For the text-containing cell, return its midpoint in [X, Y] coordinate format. 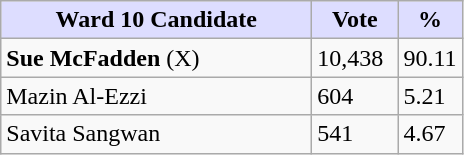
10,438 [355, 58]
Sue McFadden (X) [156, 58]
Vote [355, 20]
604 [355, 96]
90.11 [430, 58]
4.67 [430, 134]
Ward 10 Candidate [156, 20]
5.21 [430, 96]
Mazin Al-Ezzi [156, 96]
Savita Sangwan [156, 134]
% [430, 20]
541 [355, 134]
